Capture the cell that displays the provided text and extract its [x, y] central coordinate. 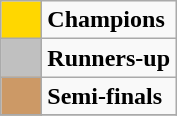
Runners-up [109, 58]
Champions [109, 20]
Semi-finals [109, 96]
